For the text-containing cell, return its midpoint in [X, Y] coordinate format. 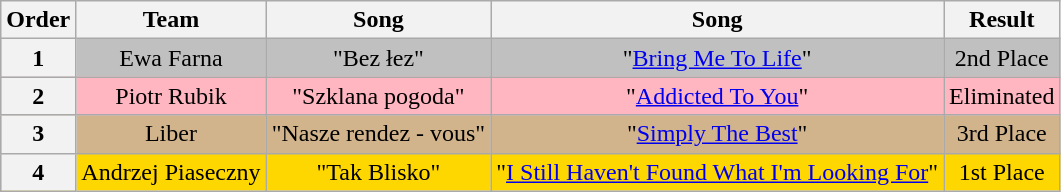
Order [38, 20]
"Simply The Best" [718, 134]
1st Place [1002, 172]
"Tak Blisko" [378, 172]
Eliminated [1002, 96]
Result [1002, 20]
"I Still Haven't Found What I'm Looking For" [718, 172]
"Nasze rendez - vous" [378, 134]
3rd Place [1002, 134]
"Addicted To You" [718, 96]
Andrzej Piaseczny [171, 172]
4 [38, 172]
"Szklana pogoda" [378, 96]
Team [171, 20]
Liber [171, 134]
"Bring Me To Life" [718, 58]
1 [38, 58]
2nd Place [1002, 58]
Piotr Rubik [171, 96]
2 [38, 96]
"Bez łez" [378, 58]
Ewa Farna [171, 58]
3 [38, 134]
